Detect which cell encompasses the target text, then output its [x, y] center coordinate. 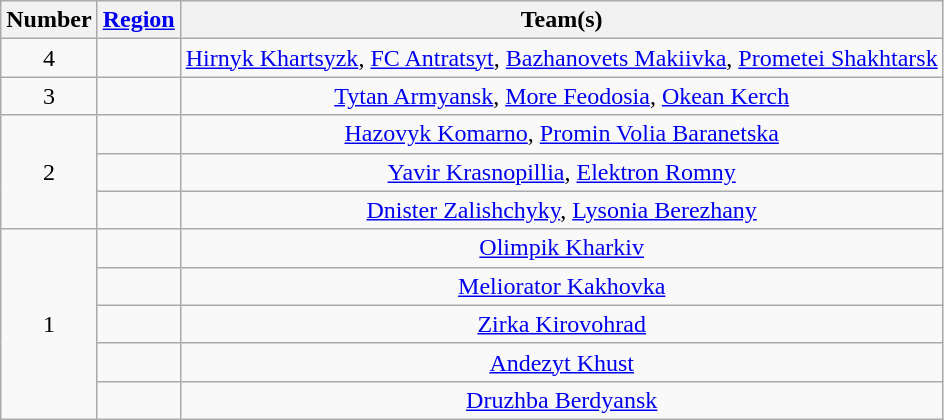
Tytan Armyansk, More Feodosia, Okean Kerch [562, 96]
1 [49, 324]
Olimpik Kharkiv [562, 248]
Andezyt Khust [562, 362]
Region [138, 20]
3 [49, 96]
Number [49, 20]
Hirnyk Khartsyzk, FC Antratsyt, Bazhanovets Makiivka, Prometei Shakhtarsk [562, 58]
Dnister Zalishchyky, Lysonia Berezhany [562, 210]
Team(s) [562, 20]
Meliorator Kakhovka [562, 286]
2 [49, 172]
Zirka Kirovohrad [562, 324]
Hazovyk Komarno, Promin Volia Baranetska [562, 134]
Druzhba Berdyansk [562, 400]
4 [49, 58]
Yavir Krasnopillia, Elektron Romny [562, 172]
